Output the (x, y) coordinate of the center of the cell containing the given text.  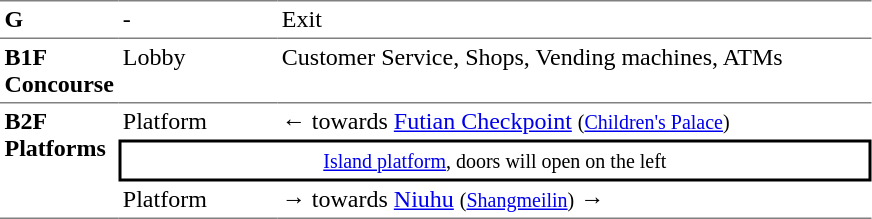
Exit (574, 19)
Lobby (198, 71)
← towards Futian Checkpoint (Children's Palace) (574, 122)
G (59, 19)
B1FConcourse (59, 71)
Platform (198, 122)
Island platform, doors will open on the left (494, 161)
Customer Service, Shops, Vending machines, ATMs (574, 71)
- (198, 19)
